Determine the (x, y) coordinate at the center of the cell enclosing the given text.  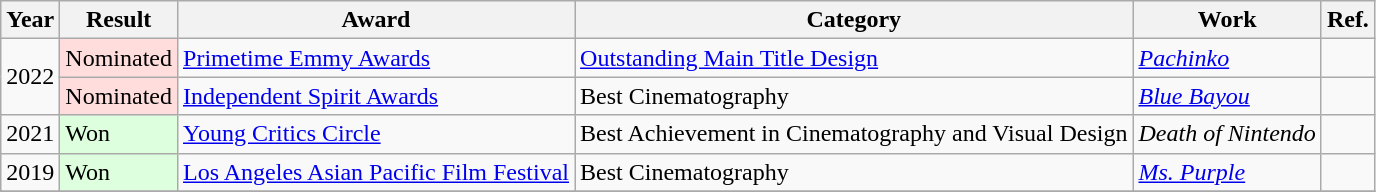
2022 (30, 77)
Result (119, 20)
Los Angeles Asian Pacific Film Festival (376, 172)
Ms. Purple (1227, 172)
Year (30, 20)
Best Achievement in Cinematography and Visual Design (854, 134)
Ref. (1348, 20)
Award (376, 20)
Young Critics Circle (376, 134)
Category (854, 20)
Primetime Emmy Awards (376, 58)
Outstanding Main Title Design (854, 58)
Work (1227, 20)
Blue Bayou (1227, 96)
Death of Nintendo (1227, 134)
2019 (30, 172)
Independent Spirit Awards (376, 96)
Pachinko (1227, 58)
2021 (30, 134)
